Search for the cell housing the specified text and yield its (x, y) center coordinate. 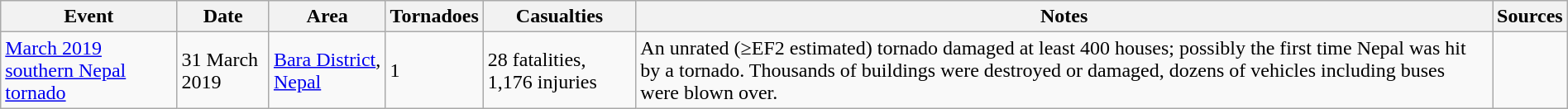
Event (89, 17)
Notes (1064, 17)
Tornadoes (434, 17)
1 (434, 70)
Sources (1530, 17)
Area (327, 17)
31 March 2019 (223, 70)
Date (223, 17)
Casualties (559, 17)
March 2019 southern Nepal tornado (89, 70)
Bara District, Nepal (327, 70)
28 fatalities, 1,176 injuries (559, 70)
